Locate the cell with the specified text and output its [X, Y] center coordinate. 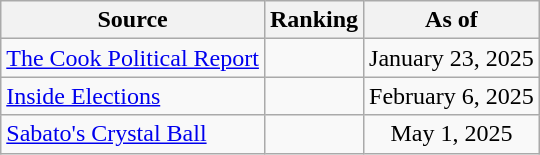
Sabato's Crystal Ball [133, 134]
As of [452, 20]
Source [133, 20]
May 1, 2025 [452, 134]
January 23, 2025 [452, 58]
February 6, 2025 [452, 96]
The Cook Political Report [133, 58]
Ranking [314, 20]
Inside Elections [133, 96]
